For the text-containing cell, return its midpoint in (X, Y) coordinate format. 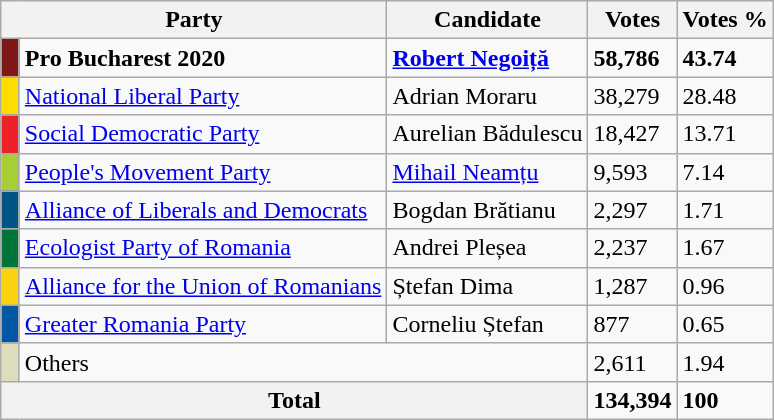
7.14 (725, 172)
People's Movement Party (203, 172)
0.65 (725, 324)
Adrian Moraru (488, 96)
2,611 (632, 362)
58,786 (632, 58)
Greater Romania Party (203, 324)
1.71 (725, 210)
1.67 (725, 248)
0.96 (725, 286)
Corneliu Ștefan (488, 324)
43.74 (725, 58)
Social Democratic Party (203, 134)
National Liberal Party (203, 96)
Robert Negoiță (488, 58)
Others (304, 362)
38,279 (632, 96)
Party (194, 20)
Mihail Neamțu (488, 172)
Total (294, 400)
Aurelian Bădulescu (488, 134)
Andrei Pleșea (488, 248)
Ecologist Party of Romania (203, 248)
2,237 (632, 248)
1.94 (725, 362)
Ștefan Dima (488, 286)
28.48 (725, 96)
1,287 (632, 286)
Candidate (488, 20)
Votes % (725, 20)
18,427 (632, 134)
Alliance of Liberals and Democrats (203, 210)
Votes (632, 20)
877 (632, 324)
Pro Bucharest 2020 (203, 58)
Bogdan Brătianu (488, 210)
100 (725, 400)
9,593 (632, 172)
Alliance for the Union of Romanians (203, 286)
2,297 (632, 210)
13.71 (725, 134)
134,394 (632, 400)
